Output the (X, Y) coordinate of the center of the cell containing the given text.  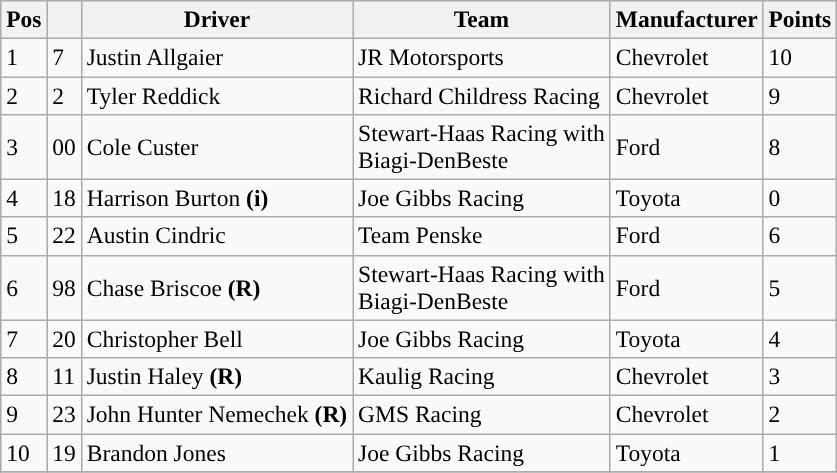
0 (800, 198)
18 (64, 198)
Brandon Jones (216, 452)
Cole Custer (216, 146)
Team Penske (482, 236)
20 (64, 339)
John Hunter Nemechek (R) (216, 414)
19 (64, 452)
Kaulig Racing (482, 376)
11 (64, 376)
Christopher Bell (216, 339)
Pos (24, 19)
00 (64, 146)
Chase Briscoe (R) (216, 288)
Justin Haley (R) (216, 376)
GMS Racing (482, 414)
Team (482, 19)
Austin Cindric (216, 236)
98 (64, 288)
Manufacturer (686, 19)
Tyler Reddick (216, 95)
Richard Childress Racing (482, 95)
22 (64, 236)
23 (64, 414)
JR Motorsports (482, 57)
Justin Allgaier (216, 57)
Points (800, 19)
Driver (216, 19)
Harrison Burton (i) (216, 198)
